Determine the [x, y] coordinate at the center of the cell enclosing the given text.  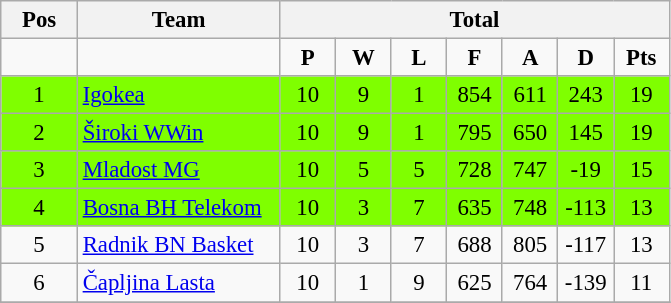
Total [474, 20]
Mladost MG [178, 170]
Bosna BH Telekom [178, 208]
625 [475, 283]
Igokea [178, 95]
748 [530, 208]
2 [40, 133]
805 [530, 245]
795 [475, 133]
6 [40, 283]
611 [530, 95]
L [419, 58]
D [586, 58]
P [308, 58]
Čapljina Lasta [178, 283]
Pts [642, 58]
-113 [586, 208]
Team [178, 20]
635 [475, 208]
650 [530, 133]
854 [475, 95]
-139 [586, 283]
747 [530, 170]
W [364, 58]
11 [642, 283]
764 [530, 283]
688 [475, 245]
728 [475, 170]
4 [40, 208]
15 [642, 170]
-19 [586, 170]
Radnik BN Basket [178, 245]
243 [586, 95]
Široki WWin [178, 133]
Pos [40, 20]
A [530, 58]
145 [586, 133]
-117 [586, 245]
F [475, 58]
